For the text-containing cell, return its midpoint in [x, y] coordinate format. 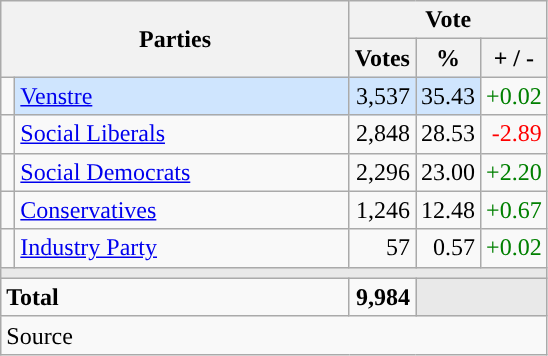
12.48 [448, 210]
1,246 [382, 210]
35.43 [448, 96]
2,296 [382, 172]
+2.20 [514, 172]
23.00 [448, 172]
9,984 [382, 297]
-2.89 [514, 134]
Industry Party [182, 248]
2,848 [382, 134]
28.53 [448, 134]
Source [274, 335]
+ / - [514, 58]
% [448, 58]
Conservatives [182, 210]
Parties [176, 39]
Social Democrats [182, 172]
Social Liberals [182, 134]
0.57 [448, 248]
Venstre [182, 96]
3,537 [382, 96]
Total [176, 297]
+0.67 [514, 210]
Votes [382, 58]
Vote [448, 20]
57 [382, 248]
